Search for the cell housing the specified text and yield its [X, Y] center coordinate. 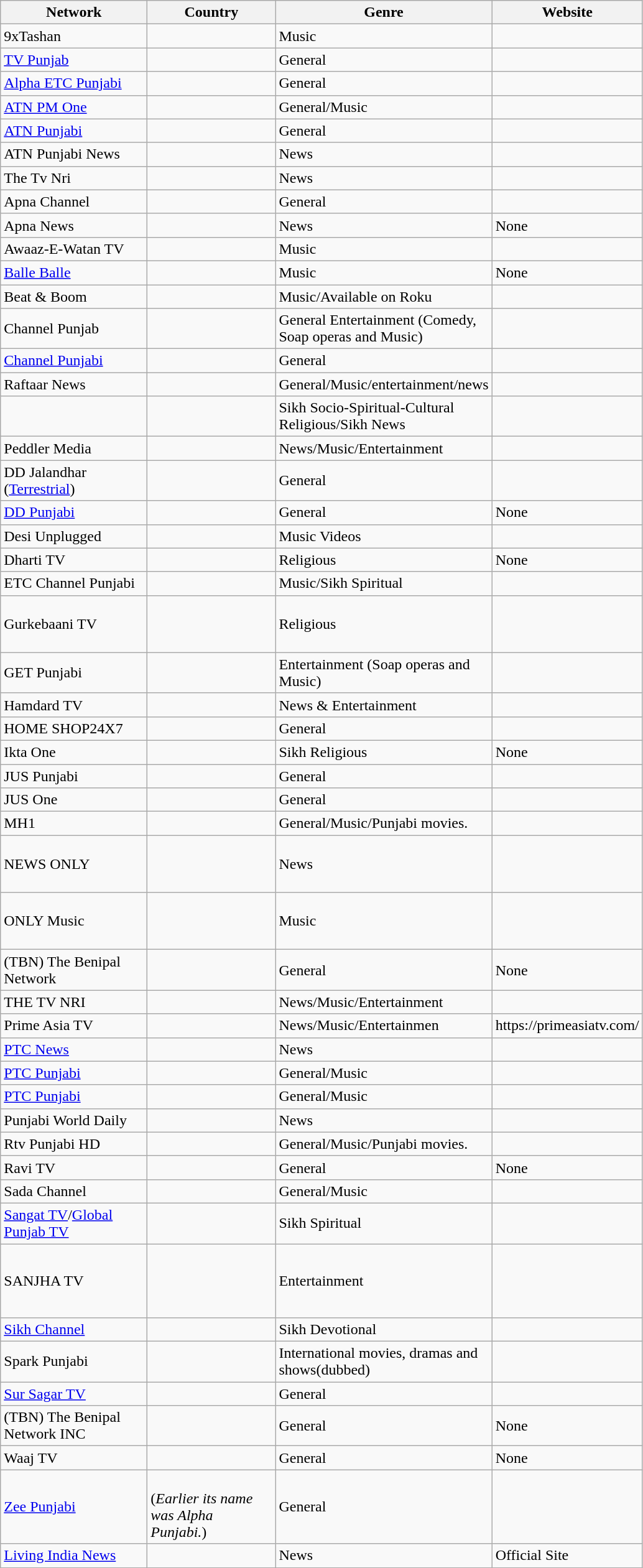
DD Punjabi [74, 513]
ATN PM One [74, 107]
Rtv Punjabi HD [74, 1144]
Website [567, 12]
Sur Sagar TV [74, 1394]
Channel Punjabi [74, 361]
News & Entertainment [384, 705]
Alpha ETC Punjabi [74, 83]
HOME SHOP24X7 [74, 728]
Music Videos [384, 536]
Gurkebaani TV [74, 624]
(TBN) The Benipal Network INC [74, 1426]
Entertainment (Soap operas and Music) [384, 673]
THE TV NRI [74, 1002]
Sikh Religious [384, 752]
Sikh Spiritual [384, 1223]
Dharti TV [74, 560]
Ikta One [74, 752]
NEWS ONLY [74, 864]
9xTashan [74, 36]
General/Music/entertainment/news [384, 384]
Official Site [567, 1556]
PTC News [74, 1049]
Sangat TV/Global Punjab TV [74, 1223]
Network [74, 12]
GET Punjabi [74, 673]
TV Punjab [74, 60]
Music/Sikh Spiritual [384, 583]
Ravi TV [74, 1167]
Punjabi World Daily [74, 1120]
Balle Balle [74, 272]
ONLY Music [74, 921]
Sada Channel [74, 1191]
Beat & Boom [74, 297]
Prime Asia TV [74, 1026]
Zee Punjabi [74, 1506]
Hamdard TV [74, 705]
General Entertainment (Comedy, Soap operas and Music) [384, 328]
Awaaz-E-Watan TV [74, 249]
DD Jalandhar (Terrestrial) [74, 480]
MH1 [74, 823]
News/Music/Entertainmen [384, 1026]
Apna Channel [74, 202]
Desi Unplugged [74, 536]
The Tv Nri [74, 178]
SANJHA TV [74, 1281]
Sikh Socio-Spiritual-Cultural Religious/Sikh News [384, 417]
Peddler Media [74, 448]
Sikh Channel [74, 1330]
(Earlier its name was Alpha Punjabi.) [211, 1506]
Apna News [74, 225]
Country [211, 12]
Spark Punjabi [74, 1362]
JUS Punjabi [74, 776]
Genre [384, 12]
International movies, dramas and shows(dubbed) [384, 1362]
JUS One [74, 800]
https://primeasiatv.com/ [567, 1026]
Sikh Devotional [384, 1330]
ATN Punjabi News [74, 154]
ETC Channel Punjabi [74, 583]
Channel Punjab [74, 328]
Waaj TV [74, 1458]
Living India News [74, 1556]
Music/Available on Roku [384, 297]
(TBN) The Benipal Network [74, 970]
Raftaar News [74, 384]
Entertainment [384, 1281]
ATN Punjabi [74, 131]
